Pinpoint the cell where the given text exists, returning its [X, Y] midpoint coordinate. 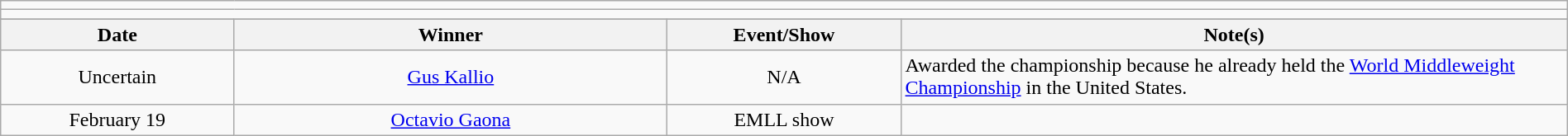
Octavio Gaona [451, 120]
N/A [784, 77]
Awarded the championship because he already held the World Middleweight Championship in the United States. [1234, 77]
Uncertain [117, 77]
Gus Kallio [451, 77]
Note(s) [1234, 35]
EMLL show [784, 120]
Winner [451, 35]
Event/Show [784, 35]
Date [117, 35]
February 19 [117, 120]
